For the text-containing cell, return its midpoint in [x, y] coordinate format. 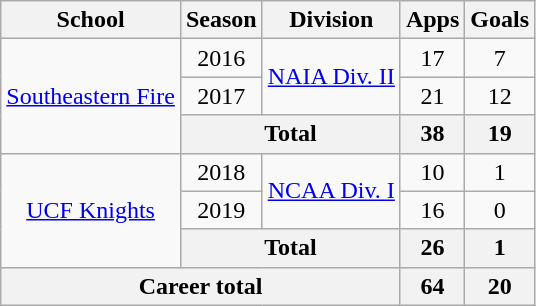
16 [432, 210]
2017 [221, 96]
12 [500, 96]
20 [500, 286]
Goals [500, 20]
Career total [201, 286]
21 [432, 96]
0 [500, 210]
38 [432, 134]
Apps [432, 20]
Southeastern Fire [91, 96]
17 [432, 58]
64 [432, 286]
2016 [221, 58]
School [91, 20]
Division [331, 20]
Season [221, 20]
10 [432, 172]
UCF Knights [91, 210]
NAIA Div. II [331, 77]
19 [500, 134]
7 [500, 58]
2018 [221, 172]
2019 [221, 210]
26 [432, 248]
NCAA Div. I [331, 191]
